From the cell containing the given text, extract its center point as (x, y) coordinate. 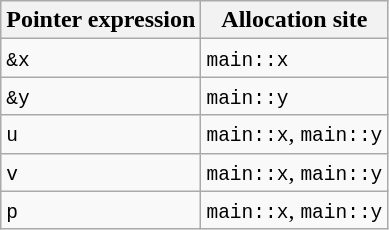
u (101, 134)
&x (101, 58)
v (101, 172)
main::y (294, 96)
Allocation site (294, 20)
main::x (294, 58)
&y (101, 96)
Pointer expression (101, 20)
p (101, 210)
